Extract the [X, Y] coordinate from the center of the cell holding the provided text.  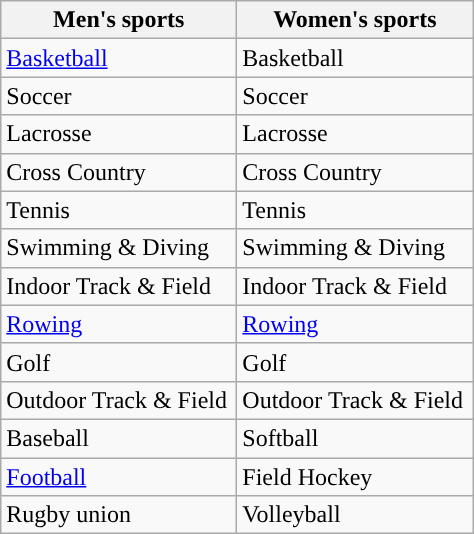
Football [119, 477]
Softball [355, 438]
Women's sports [355, 20]
Field Hockey [355, 477]
Baseball [119, 438]
Rugby union [119, 515]
Men's sports [119, 20]
Volleyball [355, 515]
